Detect which cell encompasses the target text, then output its [X, Y] center coordinate. 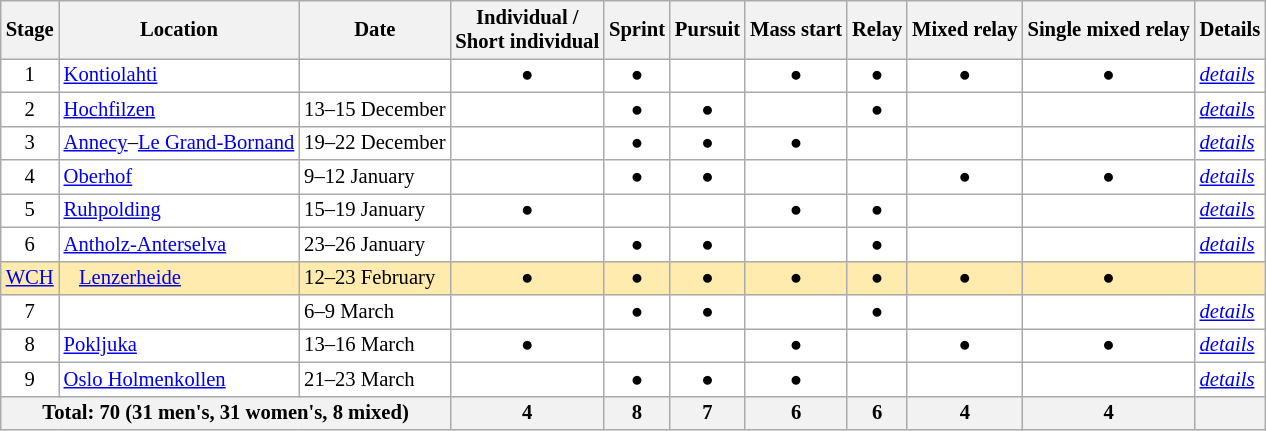
12–23 February [374, 278]
13–16 March [374, 345]
2 [30, 109]
13–15 December [374, 109]
Stage [30, 29]
9–12 January [374, 177]
Total: 70 (31 men's, 31 women's, 8 mixed) [226, 413]
15–19 January [374, 210]
Ruhpolding [180, 210]
Pokljuka [180, 345]
Hochfilzen [180, 109]
5 [30, 210]
Antholz-Anterselva [180, 244]
Oberhof [180, 177]
1 [30, 75]
23–26 January [374, 244]
WCH [30, 278]
Sprint [637, 29]
Location [180, 29]
Single mixed relay [1109, 29]
Individual /Short individual [527, 29]
9 [30, 379]
21–23 March [374, 379]
Date [374, 29]
Mass start [796, 29]
Annecy–Le Grand-Bornand [180, 143]
Relay [877, 29]
19–22 December [374, 143]
Mixed relay [964, 29]
6–9 March [374, 311]
Details [1230, 29]
Pursuit [708, 29]
3 [30, 143]
Kontiolahti [180, 75]
Lenzerheide [180, 278]
Oslo Holmenkollen [180, 379]
